Return (X, Y) of the center of cell containing provided text 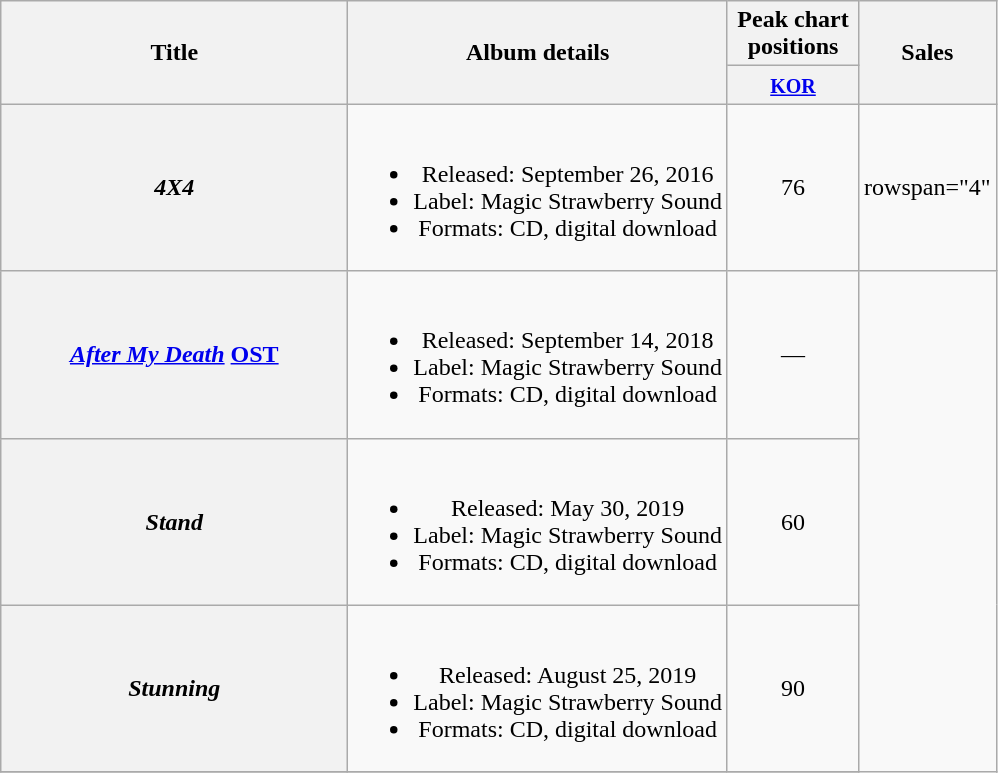
Released: May 30, 2019Label: Magic Strawberry SoundFormats: CD, digital download (538, 522)
76 (792, 188)
Title (174, 52)
Released: September 14, 2018Label: Magic Strawberry SoundFormats: CD, digital download (538, 354)
Released: September 26, 2016Label: Magic Strawberry SoundFormats: CD, digital download (538, 188)
Peak chart positions (792, 34)
rowspan="4" (928, 188)
90 (792, 688)
Album details (538, 52)
Stunning (174, 688)
60 (792, 522)
Stand (174, 522)
Released: August 25, 2019Label: Magic Strawberry SoundFormats: CD, digital download (538, 688)
— (792, 354)
4X4 (174, 188)
Sales (928, 52)
After My Death OST (174, 354)
KOR (792, 85)
